From the cell containing the given text, extract its center point as [x, y] coordinate. 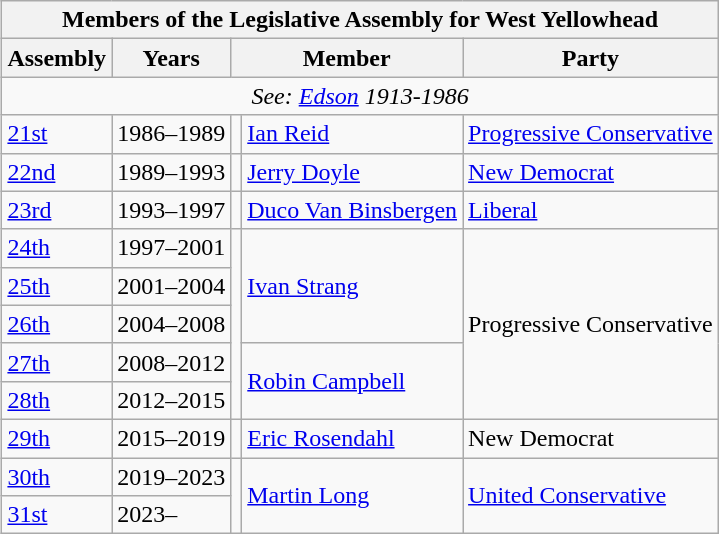
26th [57, 324]
Ian Reid [352, 134]
United Conservative [591, 496]
2015–2019 [172, 438]
Robin Campbell [352, 381]
1986–1989 [172, 134]
22nd [57, 172]
Martin Long [352, 496]
2001–2004 [172, 286]
31st [57, 515]
Jerry Doyle [352, 172]
2004–2008 [172, 324]
2008–2012 [172, 362]
21st [57, 134]
Ivan Strang [352, 286]
23rd [57, 210]
28th [57, 400]
Liberal [591, 210]
2012–2015 [172, 400]
2023– [172, 515]
1997–2001 [172, 248]
See: Edson 1913-1986 [360, 96]
Duco Van Binsbergen [352, 210]
Eric Rosendahl [352, 438]
30th [57, 477]
Party [591, 58]
Member [347, 58]
29th [57, 438]
2019–2023 [172, 477]
1993–1997 [172, 210]
24th [57, 248]
25th [57, 286]
27th [57, 362]
1989–1993 [172, 172]
Years [172, 58]
Assembly [57, 58]
Members of the Legislative Assembly for West Yellowhead [360, 20]
